Return (x, y) of the center of cell containing provided text 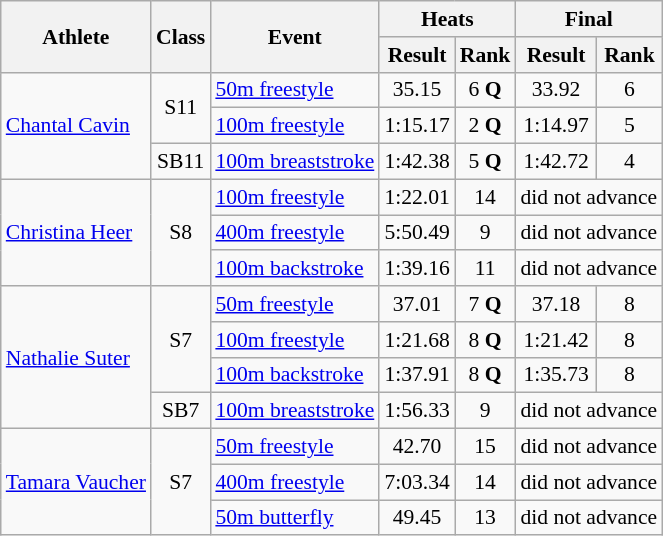
15 (486, 447)
37.01 (416, 304)
6 Q (486, 90)
5:50.49 (416, 233)
S8 (180, 232)
1:42.72 (556, 162)
5 Q (486, 162)
11 (486, 269)
33.92 (556, 90)
SB11 (180, 162)
Event (294, 36)
Final (588, 19)
6 (630, 90)
Heats (447, 19)
5 (630, 126)
Christina Heer (76, 232)
7:03.34 (416, 482)
42.70 (416, 447)
1:22.01 (416, 197)
1:35.73 (556, 375)
7 Q (486, 304)
Class (180, 36)
2 Q (486, 126)
50m butterfly (294, 518)
Chantal Cavin (76, 126)
Nathalie Suter (76, 357)
1:56.33 (416, 411)
S11 (180, 108)
13 (486, 518)
49.45 (416, 518)
1:21.68 (416, 340)
37.18 (556, 304)
1:42.38 (416, 162)
SB7 (180, 411)
1:39.16 (416, 269)
Tamara Vaucher (76, 482)
1:15.17 (416, 126)
35.15 (416, 90)
1:14.97 (556, 126)
1:37.91 (416, 375)
1:21.42 (556, 340)
4 (630, 162)
Athlete (76, 36)
